Determine the (X, Y) coordinate at the center of the cell enclosing the given text.  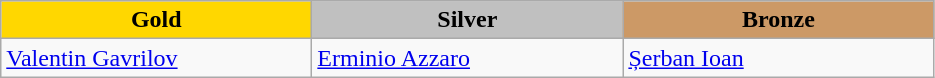
Valentin Gavrilov (156, 58)
Erminio Azzaro (468, 58)
Silver (468, 20)
Bronze (778, 20)
Șerban Ioan (778, 58)
Gold (156, 20)
